From the cell containing the given text, extract its center point as (X, Y) coordinate. 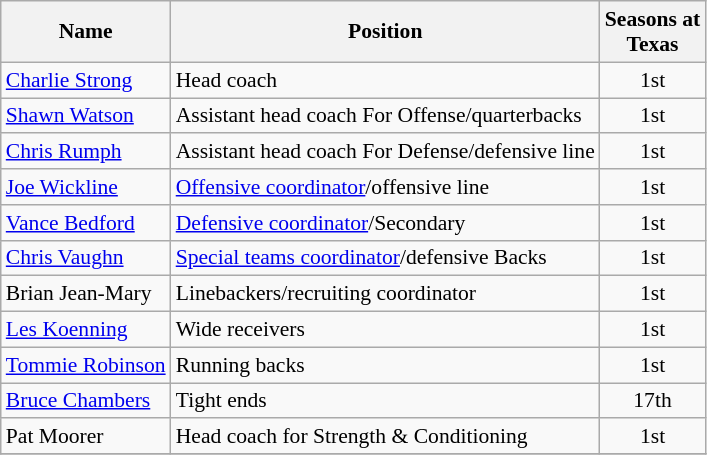
Tommie Robinson (86, 365)
Tight ends (386, 401)
Seasons atTexas (652, 32)
Special teams coordinator/defensive Backs (386, 258)
Brian Jean-Mary (86, 294)
Wide receivers (386, 330)
Les Koenning (86, 330)
Charlie Strong (86, 80)
Name (86, 32)
Pat Moorer (86, 437)
Vance Bedford (86, 223)
Assistant head coach For Defense/defensive line (386, 152)
Chris Vaughn (86, 258)
Head coach for Strength & Conditioning (386, 437)
Position (386, 32)
Offensive coordinator/offensive line (386, 187)
Defensive coordinator/Secondary (386, 223)
17th (652, 401)
Shawn Watson (86, 116)
Chris Rumph (86, 152)
Linebackers/recruiting coordinator (386, 294)
Running backs (386, 365)
Head coach (386, 80)
Bruce Chambers (86, 401)
Assistant head coach For Offense/quarterbacks (386, 116)
Joe Wickline (86, 187)
